Search for the cell housing the specified text and yield its (x, y) center coordinate. 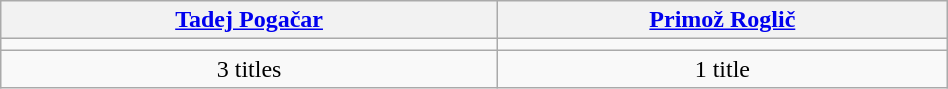
1 title (722, 69)
Tadej Pogačar (250, 20)
Primož Roglič (722, 20)
3 titles (250, 69)
